Scan for the cell matching the given text and deliver its (X, Y) coordinate at center. 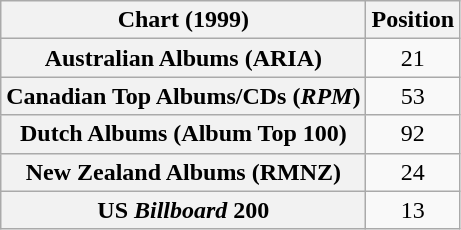
92 (413, 134)
13 (413, 210)
Australian Albums (ARIA) (184, 58)
21 (413, 58)
24 (413, 172)
US Billboard 200 (184, 210)
Position (413, 20)
Dutch Albums (Album Top 100) (184, 134)
Canadian Top Albums/CDs (RPM) (184, 96)
53 (413, 96)
Chart (1999) (184, 20)
New Zealand Albums (RMNZ) (184, 172)
